For the text-containing cell, return its midpoint in [x, y] coordinate format. 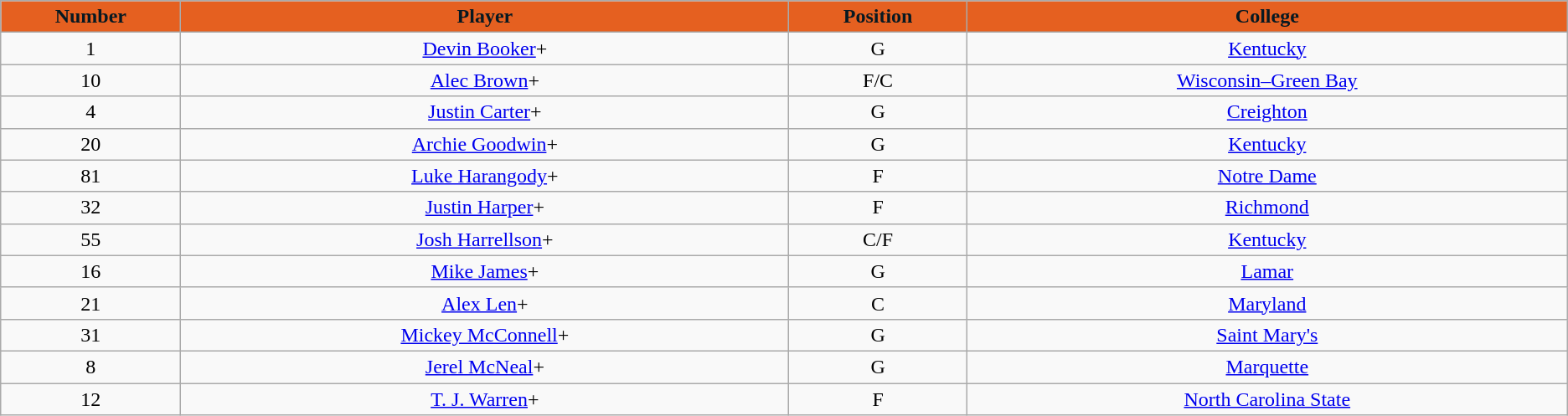
Maryland [1266, 303]
Wisconsin–Green Bay [1266, 80]
Justin Harper+ [485, 208]
20 [90, 144]
4 [90, 112]
Lamar [1266, 271]
Mickey McConnell+ [485, 335]
10 [90, 80]
Player [485, 17]
Josh Harrellson+ [485, 239]
31 [90, 335]
Justin Carter+ [485, 112]
32 [90, 208]
Luke Harangody+ [485, 176]
Marquette [1266, 367]
Archie Goodwin+ [485, 144]
Creighton [1266, 112]
College [1266, 17]
Position [878, 17]
55 [90, 239]
Alec Brown+ [485, 80]
81 [90, 176]
C/F [878, 239]
16 [90, 271]
C [878, 303]
F/C [878, 80]
21 [90, 303]
1 [90, 49]
Jerel McNeal+ [485, 367]
Notre Dame [1266, 176]
Number [90, 17]
T. J. Warren+ [485, 399]
Mike James+ [485, 271]
12 [90, 399]
North Carolina State [1266, 399]
Devin Booker+ [485, 49]
Saint Mary's [1266, 335]
Alex Len+ [485, 303]
8 [90, 367]
Richmond [1266, 208]
